Detect which cell encompasses the target text, then output its [x, y] center coordinate. 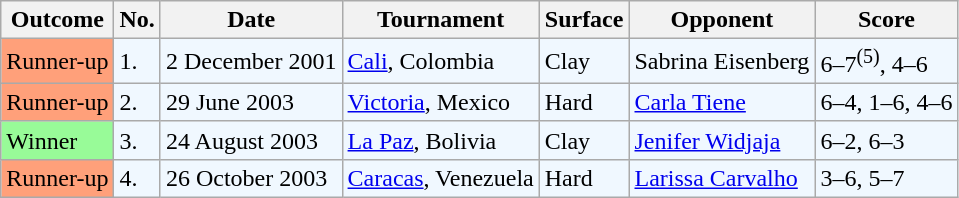
6–4, 1–6, 4–6 [886, 102]
Surface [584, 20]
4. [137, 178]
No. [137, 20]
24 August 2003 [251, 140]
Larissa Carvalho [722, 178]
Cali, Colombia [440, 62]
Tournament [440, 20]
2 December 2001 [251, 62]
1. [137, 62]
Sabrina Eisenberg [722, 62]
Winner [58, 140]
Caracas, Venezuela [440, 178]
Outcome [58, 20]
Opponent [722, 20]
Victoria, Mexico [440, 102]
La Paz, Bolivia [440, 140]
29 June 2003 [251, 102]
Score [886, 20]
Jenifer Widjaja [722, 140]
2. [137, 102]
3. [137, 140]
6–2, 6–3 [886, 140]
26 October 2003 [251, 178]
Date [251, 20]
Carla Tiene [722, 102]
6–7(5), 4–6 [886, 62]
3–6, 5–7 [886, 178]
